Return the (x, y) coordinate for the center point of the cell that contains the specified text.  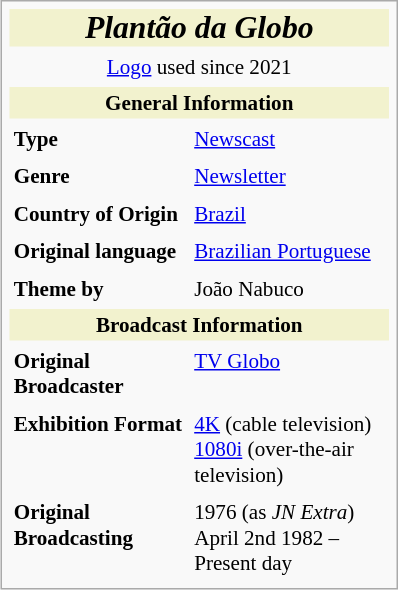
Newscast (290, 138)
Genre (98, 176)
Logo used since 2021 (199, 66)
Brazil (290, 213)
Theme by (98, 288)
Original Broadcasting (98, 538)
TV Globo (290, 373)
Newsletter (290, 176)
Plantão da Globo (199, 28)
1976 (as JN Extra)April 2nd 1982 – Present day (290, 538)
Original Broadcaster (98, 373)
4K (cable television)1080i (over-the-air television) (290, 449)
Original language (98, 251)
General Information (199, 103)
Broadcast Information (199, 325)
Exhibition Format (98, 449)
Country of Origin (98, 213)
Type (98, 138)
João Nabuco (290, 288)
Brazilian Portuguese (290, 251)
